Return (x, y) of the center of cell containing provided text 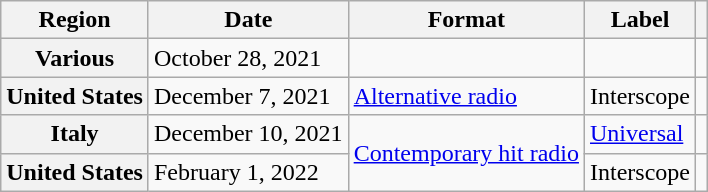
October 28, 2021 (248, 58)
Format (466, 20)
December 10, 2021 (248, 134)
Label (640, 20)
December 7, 2021 (248, 96)
Alternative radio (466, 96)
Universal (640, 134)
Date (248, 20)
February 1, 2022 (248, 172)
Region (75, 20)
Italy (75, 134)
Contemporary hit radio (466, 153)
Various (75, 58)
